Determine the (X, Y) coordinate at the center of the cell enclosing the given text.  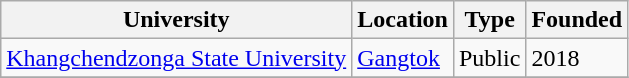
Type (489, 20)
2018 (577, 58)
Public (489, 58)
Location (403, 20)
Founded (577, 20)
Gangtok (403, 58)
University (176, 20)
Khangchendzonga State University (176, 58)
